From the cell containing the given text, extract its center point as (x, y) coordinate. 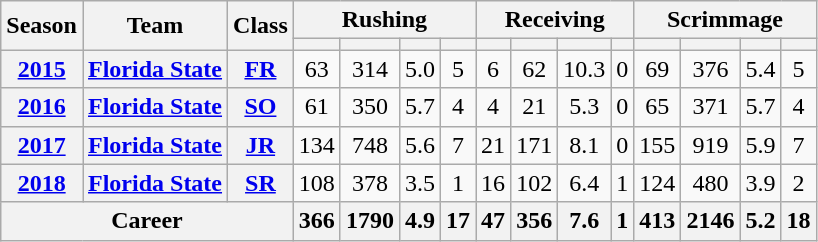
2146 (710, 221)
3.5 (420, 183)
Class (261, 26)
4.9 (420, 221)
FR (261, 69)
5.6 (420, 145)
SR (261, 183)
155 (658, 145)
Team (154, 26)
2 (798, 183)
2017 (42, 145)
Scrimmage (725, 20)
5.0 (420, 69)
371 (710, 107)
SO (261, 107)
134 (316, 145)
378 (370, 183)
171 (534, 145)
5.4 (760, 69)
748 (370, 145)
356 (534, 221)
314 (370, 69)
62 (534, 69)
Rushing (384, 20)
2016 (42, 107)
1790 (370, 221)
18 (798, 221)
124 (658, 183)
Receiving (555, 20)
5.3 (584, 107)
413 (658, 221)
6 (494, 69)
16 (494, 183)
366 (316, 221)
480 (710, 183)
5.9 (760, 145)
3.9 (760, 183)
376 (710, 69)
Season (42, 26)
65 (658, 107)
8.1 (584, 145)
5.2 (760, 221)
69 (658, 69)
17 (458, 221)
61 (316, 107)
919 (710, 145)
108 (316, 183)
47 (494, 221)
63 (316, 69)
Career (148, 221)
2018 (42, 183)
102 (534, 183)
JR (261, 145)
2015 (42, 69)
10.3 (584, 69)
350 (370, 107)
6.4 (584, 183)
7.6 (584, 221)
